From the cell containing the given text, extract its center point as [X, Y] coordinate. 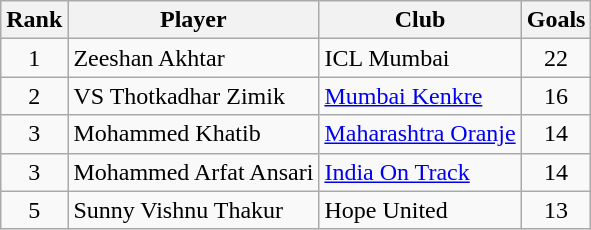
2 [34, 96]
16 [556, 96]
Zeeshan Akhtar [194, 58]
5 [34, 210]
Sunny Vishnu Thakur [194, 210]
13 [556, 210]
Mohammed Arfat Ansari [194, 172]
22 [556, 58]
Club [420, 20]
Maharashtra Oranje [420, 134]
VS Thotkadhar Zimik [194, 96]
Hope United [420, 210]
India On Track [420, 172]
Rank [34, 20]
Mohammed Khatib [194, 134]
Player [194, 20]
ICL Mumbai [420, 58]
1 [34, 58]
Goals [556, 20]
Mumbai Kenkre [420, 96]
